Locate the cell with the specified text and output its [X, Y] center coordinate. 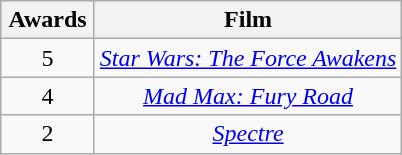
Star Wars: The Force Awakens [248, 58]
4 [48, 96]
Mad Max: Fury Road [248, 96]
Film [248, 20]
5 [48, 58]
Awards [48, 20]
Spectre [248, 134]
2 [48, 134]
